Detect which cell encompasses the target text, then output its [x, y] center coordinate. 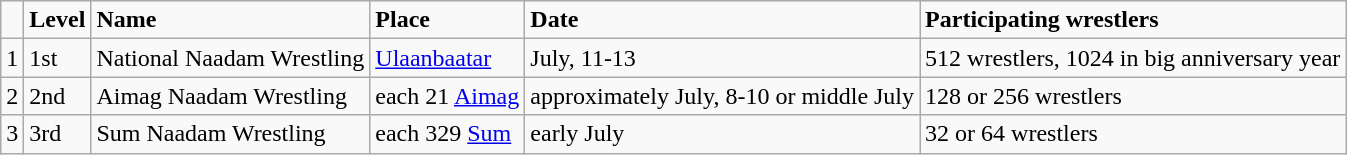
Place [448, 20]
512 wrestlers, 1024 in big anniversary year [1133, 58]
each 329 Sum [448, 134]
approximately July, 8-10 or middle July [722, 96]
2 [12, 96]
July, 11-13 [722, 58]
Level [58, 20]
3 [12, 134]
early July [722, 134]
Aimag Naadam Wrestling [230, 96]
2nd [58, 96]
32 or 64 wrestlers [1133, 134]
Ulaanbaatar [448, 58]
Participating wrestlers [1133, 20]
Sum Naadam Wrestling [230, 134]
3rd [58, 134]
1st [58, 58]
National Naadam Wrestling [230, 58]
Name [230, 20]
each 21 Aimag [448, 96]
1 [12, 58]
128 or 256 wrestlers [1133, 96]
Date [722, 20]
